Identify which cell holds the provided text, then report its [x, y] central coordinate. 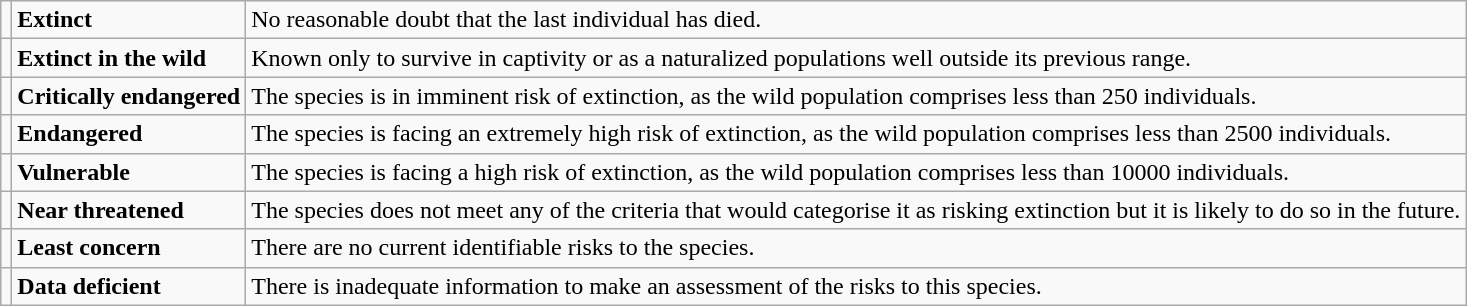
No reasonable doubt that the last individual has died. [856, 20]
There are no current identifiable risks to the species. [856, 248]
Extinct [129, 20]
Least concern [129, 248]
Endangered [129, 134]
The species is in imminent risk of extinction, as the wild population comprises less than 250 individuals. [856, 96]
Critically endangered [129, 96]
Known only to survive in captivity or as a naturalized populations well outside its previous range. [856, 58]
Near threatened [129, 210]
Vulnerable [129, 172]
Extinct in the wild [129, 58]
The species is facing a high risk of extinction, as the wild population comprises less than 10000 individuals. [856, 172]
The species is facing an extremely high risk of extinction, as the wild population comprises less than 2500 individuals. [856, 134]
There is inadequate information to make an assessment of the risks to this species. [856, 286]
The species does not meet any of the criteria that would categorise it as risking extinction but it is likely to do so in the future. [856, 210]
Data deficient [129, 286]
